Find where the given text appears and provide that cell's center as [x, y] coordinate. 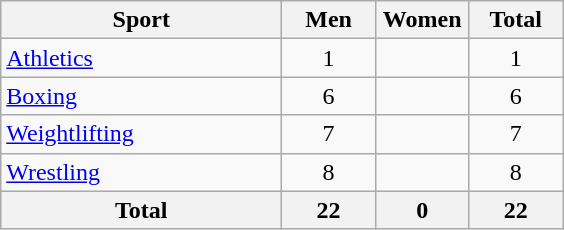
Men [329, 20]
Wrestling [142, 172]
Weightlifting [142, 134]
Women [422, 20]
0 [422, 210]
Sport [142, 20]
Boxing [142, 96]
Athletics [142, 58]
